Capture the cell that displays the provided text and extract its (X, Y) central coordinate. 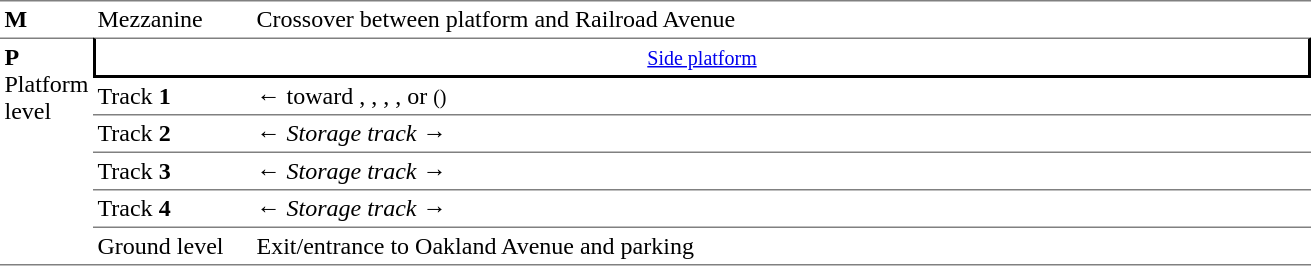
Track 2 (172, 135)
Mezzanine (172, 19)
Side platform (702, 58)
PPlatform level (46, 152)
M (46, 19)
← toward , , , , or () (782, 97)
Track 4 (172, 209)
Track 3 (172, 172)
Ground level (172, 247)
Track 1 (172, 97)
Exit/entrance to Oakland Avenue and parking (782, 247)
Crossover between platform and Railroad Avenue (782, 19)
